Extract the [X, Y] coordinate from the center of the cell holding the provided text.  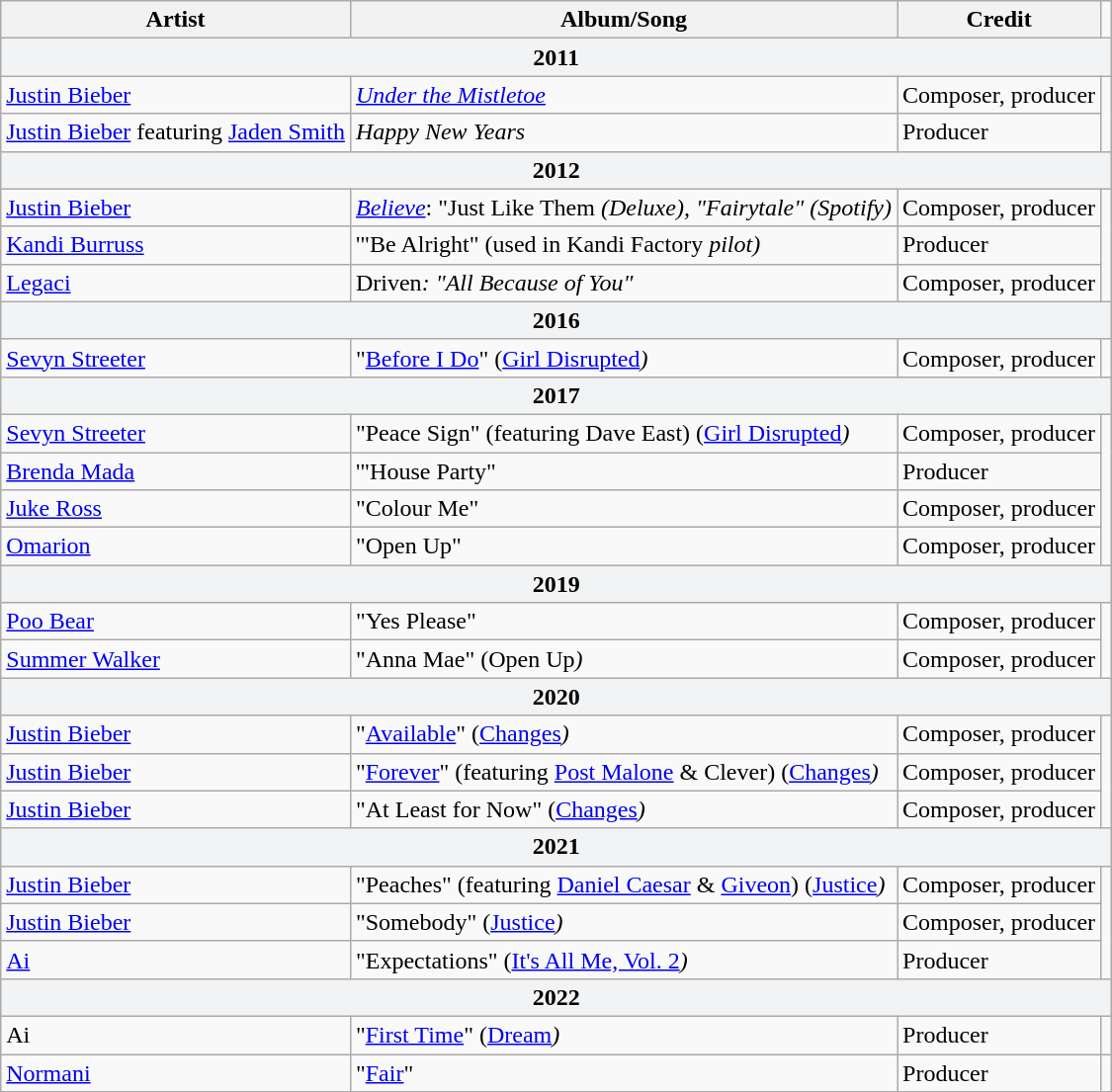
Credit [999, 20]
Under the Mistletoe [623, 95]
Poo Bear [176, 622]
2012 [556, 170]
"Expectations" (It's All Me, Vol. 2) [623, 960]
"Anna Mae" (Open Up) [623, 659]
2021 [556, 847]
Omarion [176, 546]
"Available" (Changes) [623, 734]
Album/Song [623, 20]
2011 [556, 57]
Brenda Mada [176, 471]
"Forever" (featuring Post Malone & Clever) (Changes) [623, 772]
Normani [176, 1072]
Legaci [176, 283]
2017 [556, 395]
"First Time" (Dream) [623, 1035]
Kandi Burruss [176, 245]
Driven: "All Because of You" [623, 283]
Happy New Years [623, 132]
"At Least for Now" (Changes) [623, 809]
"Peaches" (featuring Daniel Caesar & Giveon) (Justice) [623, 884]
"Yes Please" [623, 622]
Artist [176, 20]
Summer Walker [176, 659]
2020 [556, 697]
"Colour Me" [623, 509]
Justin Bieber featuring Jaden Smith [176, 132]
Juke Ross [176, 509]
"Somebody" (Justice) [623, 922]
"Before I Do" (Girl Disrupted) [623, 358]
2022 [556, 997]
'"House Party" [623, 471]
'"Be Alright" (used in Kandi Factory pilot) [623, 245]
Believe: "Just Like Them (Deluxe), "Fairytale" (Spotify) [623, 208]
"Fair" [623, 1072]
2019 [556, 584]
"Open Up" [623, 546]
"Peace Sign" (featuring Dave East) (Girl Disrupted) [623, 433]
2016 [556, 320]
